Extract the [X, Y] coordinate from the center of the cell holding the provided text.  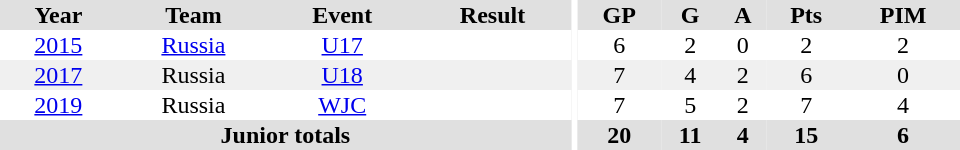
5 [690, 105]
Event [342, 15]
WJC [342, 105]
Junior totals [286, 135]
2017 [58, 75]
GP [620, 15]
15 [806, 135]
PIM [903, 15]
A [744, 15]
11 [690, 135]
20 [620, 135]
2019 [58, 105]
G [690, 15]
2015 [58, 45]
Result [492, 15]
U18 [342, 75]
Team [194, 15]
U17 [342, 45]
Pts [806, 15]
Year [58, 15]
